Output the (x, y) coordinate of the center of the cell containing the given text.  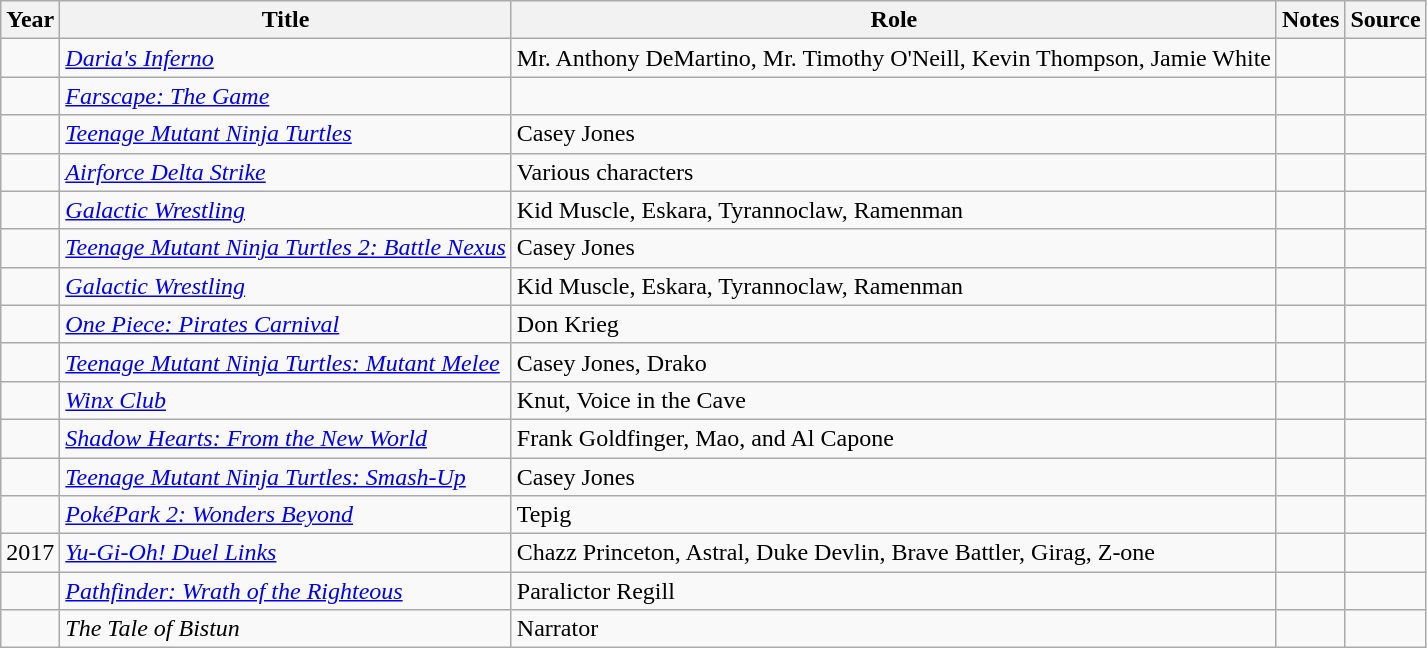
Teenage Mutant Ninja Turtles (286, 134)
Teenage Mutant Ninja Turtles: Mutant Melee (286, 362)
Farscape: The Game (286, 96)
Frank Goldfinger, Mao, and Al Capone (894, 438)
Year (30, 20)
Knut, Voice in the Cave (894, 400)
Casey Jones, Drako (894, 362)
Pathfinder: Wrath of the Righteous (286, 591)
Tepig (894, 515)
Title (286, 20)
Various characters (894, 172)
Teenage Mutant Ninja Turtles: Smash-Up (286, 477)
Teenage Mutant Ninja Turtles 2: Battle Nexus (286, 248)
Airforce Delta Strike (286, 172)
Paralictor Regill (894, 591)
Role (894, 20)
Winx Club (286, 400)
Chazz Princeton, Astral, Duke Devlin, Brave Battler, Girag, Z-one (894, 553)
PokéPark 2: Wonders Beyond (286, 515)
2017 (30, 553)
Mr. Anthony DeMartino, Mr. Timothy O'Neill, Kevin Thompson, Jamie White (894, 58)
Source (1386, 20)
Notes (1310, 20)
Don Krieg (894, 324)
Narrator (894, 629)
Daria's Inferno (286, 58)
Shadow Hearts: From the New World (286, 438)
One Piece: Pirates Carnival (286, 324)
Yu-Gi-Oh! Duel Links (286, 553)
The Tale of Bistun (286, 629)
